For the text-containing cell, return its midpoint in (x, y) coordinate format. 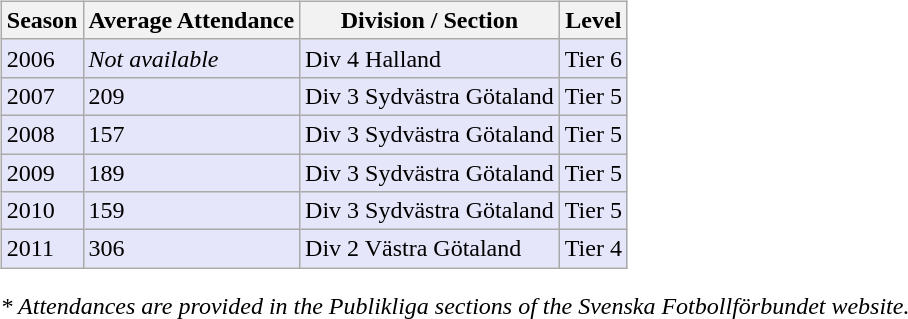
2009 (42, 173)
159 (192, 211)
Not available (192, 58)
Division / Section (430, 20)
Tier 6 (593, 58)
Level (593, 20)
2007 (42, 96)
Season (42, 20)
Tier 4 (593, 249)
2008 (42, 134)
189 (192, 173)
Div 2 Västra Götaland (430, 249)
2006 (42, 58)
2011 (42, 249)
209 (192, 96)
306 (192, 249)
Div 4 Halland (430, 58)
2010 (42, 211)
Average Attendance (192, 20)
157 (192, 134)
